Scan for the cell matching the given text and deliver its (X, Y) coordinate at center. 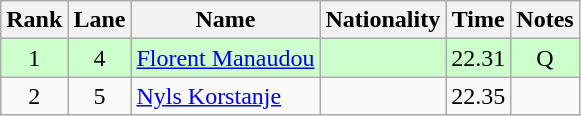
Nationality (383, 20)
Name (226, 20)
Time (478, 20)
Lane (100, 20)
Florent Manaudou (226, 58)
1 (34, 58)
Nyls Korstanje (226, 96)
5 (100, 96)
22.31 (478, 58)
22.35 (478, 96)
4 (100, 58)
Rank (34, 20)
Q (545, 58)
Notes (545, 20)
2 (34, 96)
